Pinpoint the cell where the given text exists, returning its (X, Y) midpoint coordinate. 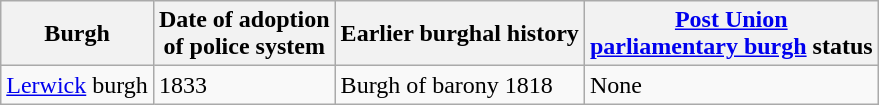
Lerwick burgh (78, 85)
1833 (244, 85)
Burgh of barony 1818 (460, 85)
None (731, 85)
Earlier burghal history (460, 34)
Burgh (78, 34)
Date of adoption of police system (244, 34)
Post Union parliamentary burgh status (731, 34)
